Output the (x, y) coordinate of the center of the cell containing the given text.  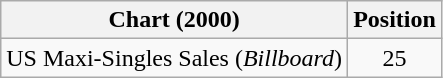
US Maxi-Singles Sales (Billboard) (174, 58)
Chart (2000) (174, 20)
25 (395, 58)
Position (395, 20)
